Detect which cell encompasses the target text, then output its [x, y] center coordinate. 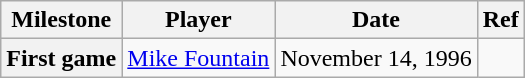
First game [62, 58]
Mike Fountain [198, 58]
Milestone [62, 20]
Player [198, 20]
Date [376, 20]
Ref [500, 20]
November 14, 1996 [376, 58]
